Return (x, y) of the center of cell containing provided text 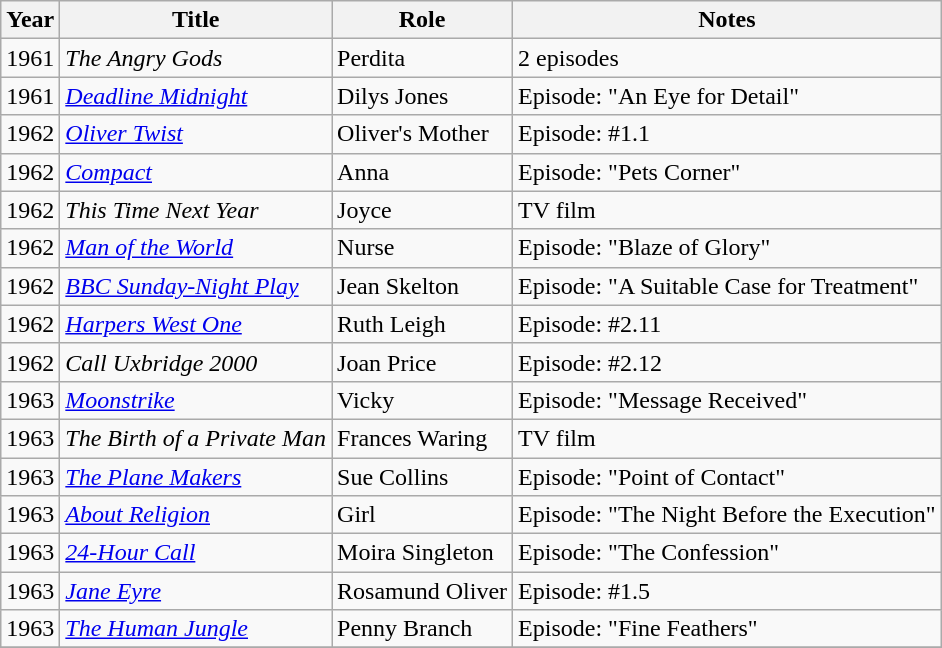
This Time Next Year (196, 210)
Vicky (422, 400)
Notes (728, 20)
Dilys Jones (422, 96)
Perdita (422, 58)
Penny Branch (422, 629)
Episode: "A Suitable Case for Treatment" (728, 286)
Episode: "The Night Before the Execution" (728, 515)
Deadline Midnight (196, 96)
The Human Jungle (196, 629)
Oliver's Mother (422, 134)
Frances Waring (422, 438)
Episode: "Point of Contact" (728, 477)
The Birth of a Private Man (196, 438)
Episode: "An Eye for Detail" (728, 96)
Episode: "Message Received" (728, 400)
Anna (422, 172)
Episode: "The Confession" (728, 553)
The Plane Makers (196, 477)
Sue Collins (422, 477)
Title (196, 20)
24-Hour Call (196, 553)
Episode: #1.1 (728, 134)
Nurse (422, 248)
Episode: #2.11 (728, 324)
Call Uxbridge 2000 (196, 362)
Role (422, 20)
Man of the World (196, 248)
Joyce (422, 210)
Episode: "Pets Corner" (728, 172)
Ruth Leigh (422, 324)
Year (30, 20)
Moira Singleton (422, 553)
2 episodes (728, 58)
Episode: #1.5 (728, 591)
Jean Skelton (422, 286)
Rosamund Oliver (422, 591)
Episode: #2.12 (728, 362)
Girl (422, 515)
The Angry Gods (196, 58)
Jane Eyre (196, 591)
Joan Price (422, 362)
About Religion (196, 515)
Moonstrike (196, 400)
Oliver Twist (196, 134)
Harpers West One (196, 324)
Compact (196, 172)
Episode: "Fine Feathers" (728, 629)
Episode: "Blaze of Glory" (728, 248)
BBC Sunday-Night Play (196, 286)
